Find where the given text appears and provide that cell's center as [X, Y] coordinate. 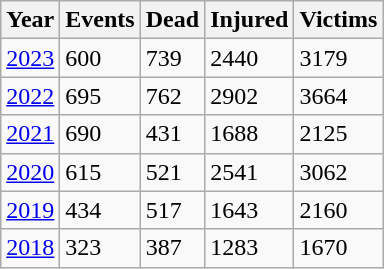
2019 [30, 210]
615 [100, 172]
2023 [30, 58]
323 [100, 248]
2020 [30, 172]
1670 [338, 248]
690 [100, 134]
2018 [30, 248]
434 [100, 210]
695 [100, 96]
517 [172, 210]
739 [172, 58]
3664 [338, 96]
1643 [250, 210]
2440 [250, 58]
2021 [30, 134]
3062 [338, 172]
762 [172, 96]
2125 [338, 134]
431 [172, 134]
Injured [250, 20]
2902 [250, 96]
2022 [30, 96]
600 [100, 58]
2541 [250, 172]
2160 [338, 210]
Dead [172, 20]
1688 [250, 134]
3179 [338, 58]
Year [30, 20]
Events [100, 20]
387 [172, 248]
Victims [338, 20]
1283 [250, 248]
521 [172, 172]
